For the text-containing cell, return its midpoint in (X, Y) coordinate format. 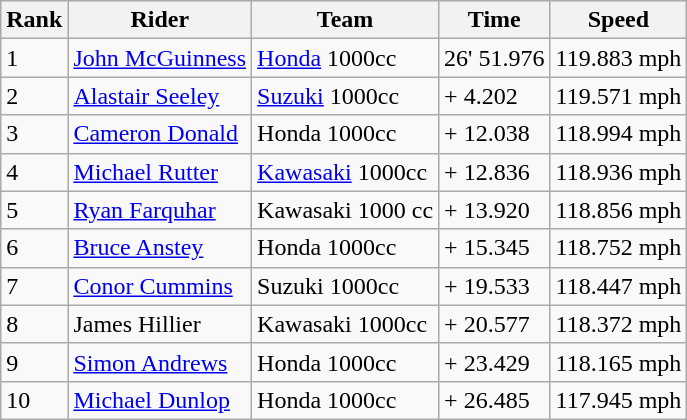
7 (34, 286)
119.883 mph (618, 58)
119.571 mph (618, 96)
Ryan Farquhar (160, 210)
6 (34, 248)
+ 19.533 (494, 286)
118.994 mph (618, 134)
9 (34, 362)
+ 26.485 (494, 400)
118.936 mph (618, 172)
John McGuinness (160, 58)
3 (34, 134)
Team (346, 20)
1 (34, 58)
8 (34, 324)
Alastair Seeley (160, 96)
118.856 mph (618, 210)
Simon Andrews (160, 362)
5 (34, 210)
118.447 mph (618, 286)
+ 4.202 (494, 96)
2 (34, 96)
Michael Rutter (160, 172)
Kawasaki 1000 cc (346, 210)
Time (494, 20)
Cameron Donald (160, 134)
118.372 mph (618, 324)
Speed (618, 20)
Conor Cummins (160, 286)
James Hillier (160, 324)
Rank (34, 20)
+ 12.038 (494, 134)
26' 51.976 (494, 58)
+ 15.345 (494, 248)
Bruce Anstey (160, 248)
118.752 mph (618, 248)
+ 13.920 (494, 210)
+ 12.836 (494, 172)
4 (34, 172)
117.945 mph (618, 400)
+ 20.577 (494, 324)
10 (34, 400)
+ 23.429 (494, 362)
Michael Dunlop (160, 400)
Rider (160, 20)
118.165 mph (618, 362)
